Return the (x, y) coordinate for the center point of the cell that contains the specified text.  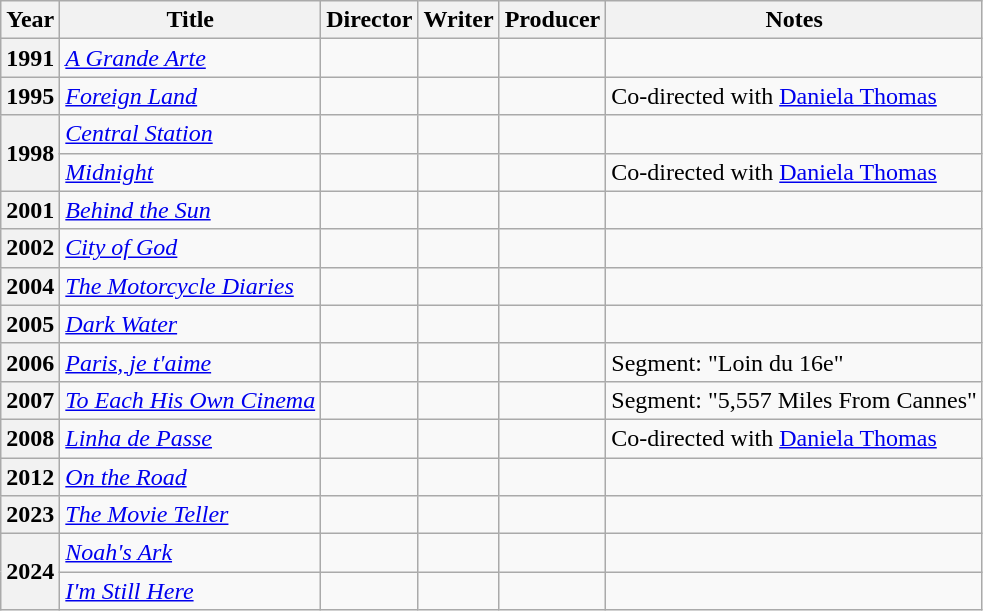
2007 (30, 400)
Behind the Sun (190, 210)
2006 (30, 362)
Writer (458, 20)
Paris, je t'aime (190, 362)
2002 (30, 248)
1998 (30, 153)
2012 (30, 477)
Segment: "Loin du 16e" (794, 362)
2005 (30, 324)
Midnight (190, 172)
City of God (190, 248)
2008 (30, 438)
2023 (30, 515)
2004 (30, 286)
The Movie Teller (190, 515)
A Grande Arte (190, 58)
Central Station (190, 134)
1991 (30, 58)
To Each His Own Cinema (190, 400)
2024 (30, 572)
I'm Still Here (190, 591)
Year (30, 20)
2001 (30, 210)
Notes (794, 20)
Producer (552, 20)
Noah's Ark (190, 553)
Foreign Land (190, 96)
On the Road (190, 477)
Segment: "5,557 Miles From Cannes" (794, 400)
The Motorcycle Diaries (190, 286)
Dark Water (190, 324)
Linha de Passe (190, 438)
1995 (30, 96)
Title (190, 20)
Director (370, 20)
